Find where the given text appears and provide that cell's center as (X, Y) coordinate. 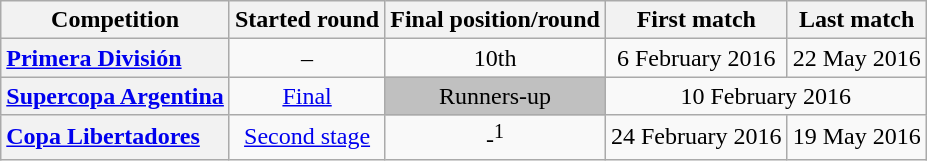
– (306, 58)
24 February 2016 (696, 138)
-1 (496, 138)
Final position/round (496, 20)
19 May 2016 (856, 138)
10 February 2016 (766, 96)
Started round (306, 20)
First match (696, 20)
22 May 2016 (856, 58)
Copa Libertadores (116, 138)
10th (496, 58)
6 February 2016 (696, 58)
Competition (116, 20)
Supercopa Argentina (116, 96)
Final (306, 96)
Second stage (306, 138)
Runners-up (496, 96)
Primera División (116, 58)
Last match (856, 20)
